Capture the cell that displays the provided text and extract its (x, y) central coordinate. 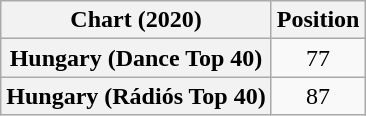
Hungary (Rádiós Top 40) (136, 96)
Position (318, 20)
Hungary (Dance Top 40) (136, 58)
Chart (2020) (136, 20)
87 (318, 96)
77 (318, 58)
